For the text-containing cell, return its midpoint in (X, Y) coordinate format. 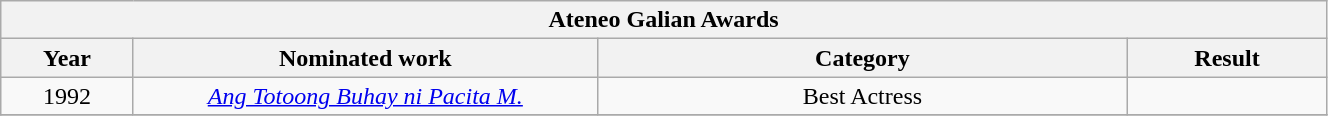
Result (1228, 58)
Ang Totoong Buhay ni Pacita M. (365, 96)
Year (68, 58)
Category (862, 58)
Nominated work (365, 58)
1992 (68, 96)
Best Actress (862, 96)
Ateneo Galian Awards (664, 20)
